Return [X, Y] of the center of cell containing provided text 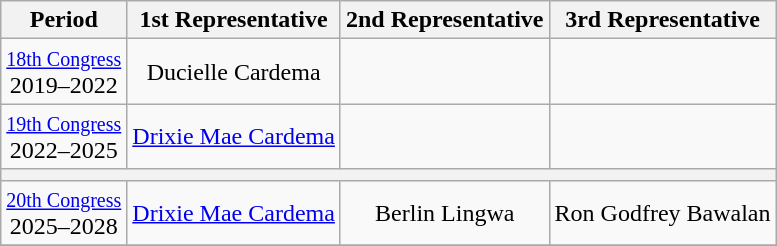
19th Congress2022–2025 [64, 136]
Berlin Lingwa [444, 212]
1st Representative [234, 20]
Ron Godfrey Bawalan [662, 212]
18th Congress2019–2022 [64, 72]
2nd Representative [444, 20]
Ducielle Cardema [234, 72]
20th Congress2025–2028 [64, 212]
Period [64, 20]
3rd Representative [662, 20]
